Detect which cell encompasses the target text, then output its (x, y) center coordinate. 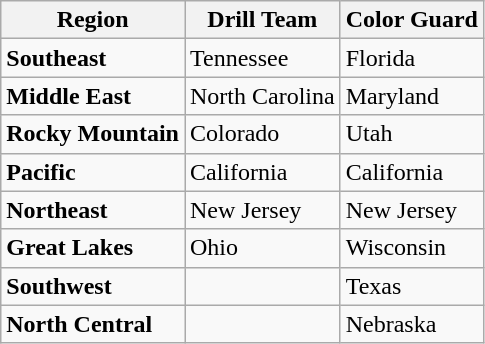
Florida (412, 58)
Drill Team (262, 20)
Region (93, 20)
Tennessee (262, 58)
Pacific (93, 172)
Nebraska (412, 324)
Texas (412, 286)
Colorado (262, 134)
Rocky Mountain (93, 134)
Middle East (93, 96)
Color Guard (412, 20)
Utah (412, 134)
Wisconsin (412, 248)
Great Lakes (93, 248)
Northeast (93, 210)
Maryland (412, 96)
North Carolina (262, 96)
Southwest (93, 286)
North Central (93, 324)
Ohio (262, 248)
Southeast (93, 58)
